Return [x, y] of the center of cell containing provided text 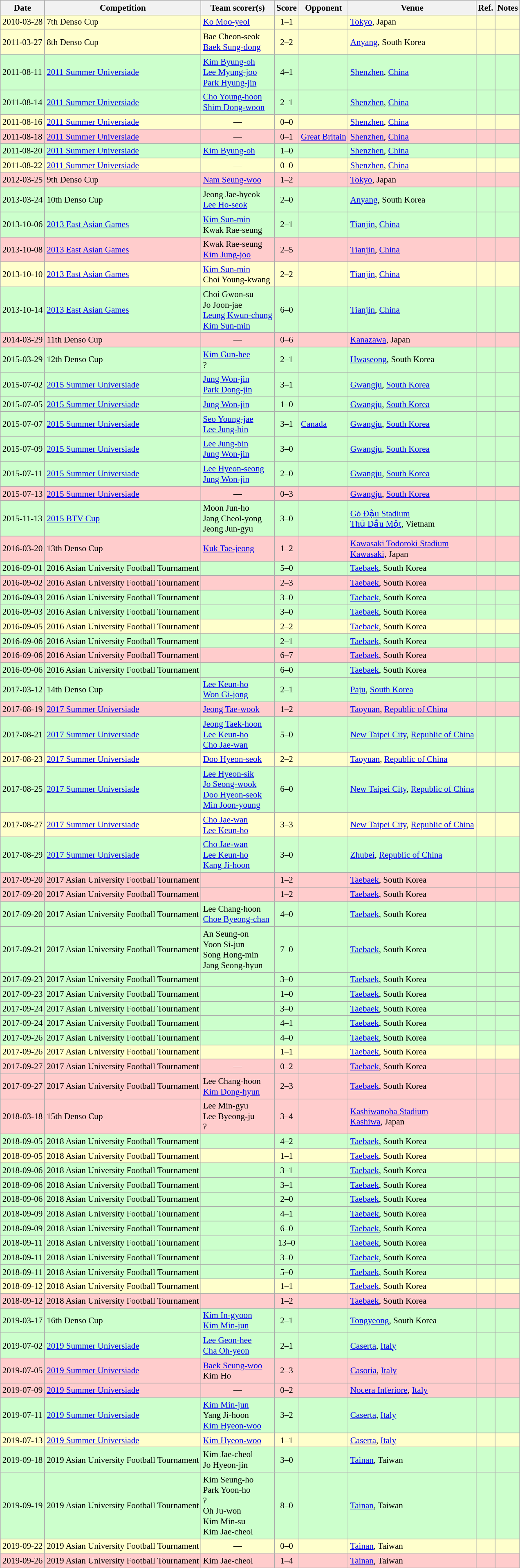
2016-09-02 [22, 583]
2014-03-29 [22, 340]
0–1 [287, 136]
2015-07-11 [22, 474]
Ref. [486, 7]
2011-08-14 [22, 102]
Baek Seung-woo Kim Ho [238, 1371]
Venue [412, 7]
Lee Hyeon-seong Jung Won-jin [238, 474]
Kim Gun-hee ? [238, 359]
1–4 [287, 1561]
2019-03-17 [22, 1321]
2017-09-21 [22, 949]
2019-09-18 [22, 1460]
13–0 [287, 1243]
2016-03-20 [22, 548]
Great Britain [324, 136]
Lee Hyeon-sik Jo Seong-wook Doo Hyeon-seok Min Joon-young [238, 789]
2011-08-20 [22, 151]
7th Denso Cup [123, 22]
Bae Cheon-seok Baek Sung-dong [238, 42]
Lee Geon-hee Cha Oh-yeon [238, 1345]
Casoria, Italy [412, 1371]
10th Denso Cup [123, 200]
2017-08-21 [22, 734]
Zhubei, Republic of China [412, 855]
Kim Sun-min Kwak Rae-seung [238, 224]
0–6 [287, 340]
Kanazawa, Japan [412, 340]
8th Denso Cup [123, 42]
2011-08-18 [22, 136]
2015 BTV Cup [123, 518]
4–2 [287, 1142]
6–7 [287, 656]
2015-07-02 [22, 385]
3–4 [287, 1116]
2015-07-05 [22, 404]
2012-03-25 [22, 180]
3–2 [287, 1415]
2019-07-13 [22, 1440]
2019-09-19 [22, 1506]
Cho Young-hoon Shim Dong-woon [238, 102]
Kim Jae-cheol [238, 1561]
2016-09-01 [22, 568]
Kim Sun-min Choi Young-kwang [238, 274]
2015-11-13 [22, 518]
2017-08-29 [22, 855]
2016-09-05 [22, 626]
Kim Byung-oh Lee Myung-joo Park Hyung-jin [238, 72]
13th Denso Cup [123, 548]
Nam Seung-woo [238, 180]
2019-09-22 [22, 1546]
Tongyeong, South Korea [412, 1321]
Kim Hyeon-woo [238, 1440]
2017-08-25 [22, 789]
2017-08-27 [22, 825]
2015-03-29 [22, 359]
Kim Jae-cheol Jo Hyeon-jin [238, 1460]
Jeong Tae-wook [238, 710]
11th Denso Cup [123, 340]
Competition [123, 7]
An Seung-on Yoon Si-jun Song Hong-min Jang Seong-hyun [238, 949]
8–0 [287, 1506]
Kim In-gyoon Kim Min-jun [238, 1321]
Moon Jun-ho Jang Cheol-yong Jeong Jun-gyu [238, 518]
Gò Đậu StadiumThủ Dầu Một, Vietnam [412, 518]
3–3 [287, 825]
2013-10-14 [22, 310]
16th Denso Cup [123, 1321]
2011-03-27 [22, 42]
2015-07-13 [22, 493]
Kim Byung-oh [238, 151]
7–0 [287, 949]
2011-08-16 [22, 122]
2011-08-11 [22, 72]
Kim Min-jun Yang Ji-hoon Kim Hyeon-woo [238, 1415]
2017-08-19 [22, 710]
2017-08-23 [22, 759]
12th Denso Cup [123, 359]
2019-07-02 [22, 1345]
2019-09-26 [22, 1561]
2019-07-11 [22, 1415]
Kuk Tae-jeong [238, 548]
Lee Chang-hoon Choe Byeong-chan [238, 914]
Seo Young-jae Lee Jung-bin [238, 424]
2010-03-28 [22, 22]
Paju, South Korea [412, 690]
2013-10-10 [22, 274]
2013-03-24 [22, 200]
2019-07-09 [22, 1390]
Jung Won-jin [238, 404]
Jung Won-jin Park Dong-jin [238, 385]
9th Denso Cup [123, 180]
2011-08-22 [22, 165]
Kawasaki Todoroki StadiumKawasaki, Japan [412, 548]
2019-07-05 [22, 1371]
0–3 [287, 493]
Hwaseong, South Korea [412, 359]
Notes [508, 7]
2017-03-12 [22, 690]
Lee Jung-bin Jung Won-jin [238, 449]
Jeong Taek-hoon Lee Keun-ho Cho Jae-wan [238, 734]
Jeong Jae-hyeok Lee Ho-seok [238, 200]
2018-03-18 [22, 1116]
Choi Gwon-su Jo Joon-jae Leung Kwun-chung Kim Sun-min [238, 310]
2–5 [287, 250]
2015-07-09 [22, 449]
Kashiwanoha StadiumKashiwa, Japan [412, 1116]
Team scorer(s) [238, 7]
2015-07-07 [22, 424]
Score [287, 7]
Nocera Inferiore, Italy [412, 1390]
Doo Hyeon-seok [238, 759]
Cho Jae-wan Lee Keun-ho [238, 825]
15th Denso Cup [123, 1116]
Cho Jae-wan Lee Keun-ho Kang Ji-hoon [238, 855]
Lee Min-gyu Lee Byeong-ju ? [238, 1116]
Ko Moo-yeol [238, 22]
2013-10-08 [22, 250]
Canada [324, 424]
Lee Keun-ho Won Gi-jong [238, 690]
14th Denso Cup [123, 690]
Kim Seung-ho Park Yoon-ho ? Oh Ju-won Kim Min-su Kim Jae-cheol [238, 1506]
Lee Chang-hoon Kim Dong-hyun [238, 1086]
Date [22, 7]
2013-10-06 [22, 224]
Kwak Rae-seung Kim Jung-joo [238, 250]
Opponent [324, 7]
